Scan for the cell matching the given text and deliver its (x, y) coordinate at center. 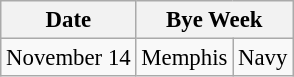
Memphis (184, 58)
Bye Week (214, 20)
Navy (263, 58)
November 14 (68, 58)
Date (68, 20)
